Search for the cell housing the specified text and yield its [x, y] center coordinate. 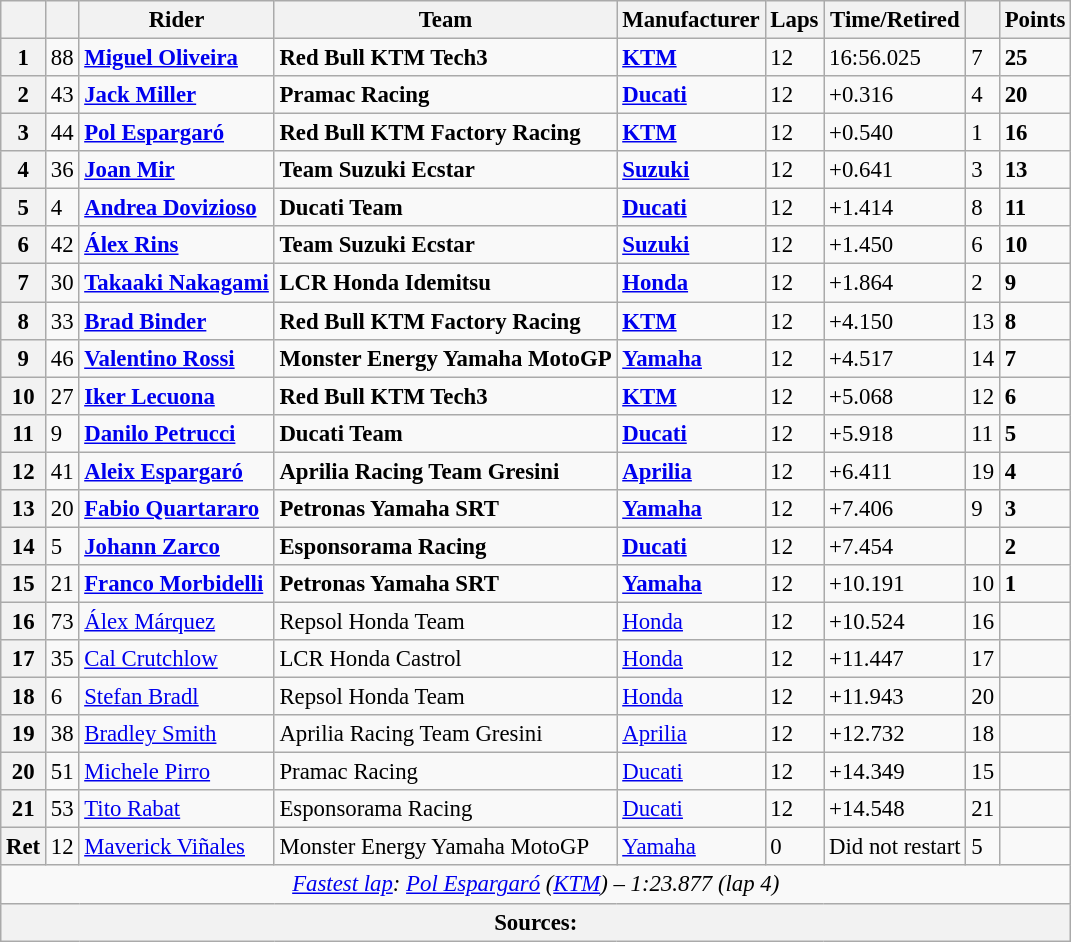
25 [1034, 58]
+7.454 [895, 546]
Franco Morbidelli [176, 584]
+4.150 [895, 321]
LCR Honda Idemitsu [446, 283]
42 [62, 245]
Aleix Espargaró [176, 471]
Rider [176, 20]
Miguel Oliveira [176, 58]
0 [794, 847]
88 [62, 58]
Danilo Petrucci [176, 433]
35 [62, 659]
+7.406 [895, 509]
Team [446, 20]
27 [62, 396]
+4.517 [895, 358]
Ret [24, 847]
Takaaki Nakagami [176, 283]
Jack Miller [176, 95]
Joan Mir [176, 170]
+10.191 [895, 584]
46 [62, 358]
Álex Márquez [176, 621]
Bradley Smith [176, 734]
Andrea Dovizioso [176, 208]
Points [1034, 20]
Álex Rins [176, 245]
Time/Retired [895, 20]
38 [62, 734]
Cal Crutchlow [176, 659]
53 [62, 809]
Pol Espargaró [176, 133]
Laps [794, 20]
Fabio Quartararo [176, 509]
73 [62, 621]
+5.918 [895, 433]
+0.316 [895, 95]
Brad Binder [176, 321]
Manufacturer [691, 20]
Did not restart [895, 847]
30 [62, 283]
41 [62, 471]
+1.450 [895, 245]
Johann Zarco [176, 546]
Maverick Viñales [176, 847]
+11.447 [895, 659]
LCR Honda Castrol [446, 659]
+1.864 [895, 283]
+14.548 [895, 809]
51 [62, 772]
+11.943 [895, 697]
43 [62, 95]
16:56.025 [895, 58]
Fastest lap: Pol Espargaró (KTM) – 1:23.877 (lap 4) [536, 885]
+5.068 [895, 396]
Iker Lecuona [176, 396]
+12.732 [895, 734]
Stefan Bradl [176, 697]
+14.349 [895, 772]
Michele Pirro [176, 772]
+10.524 [895, 621]
33 [62, 321]
+0.641 [895, 170]
Sources: [536, 922]
Tito Rabat [176, 809]
+0.540 [895, 133]
+1.414 [895, 208]
36 [62, 170]
Valentino Rossi [176, 358]
+6.411 [895, 471]
44 [62, 133]
